Detect which cell encompasses the target text, then output its [X, Y] center coordinate. 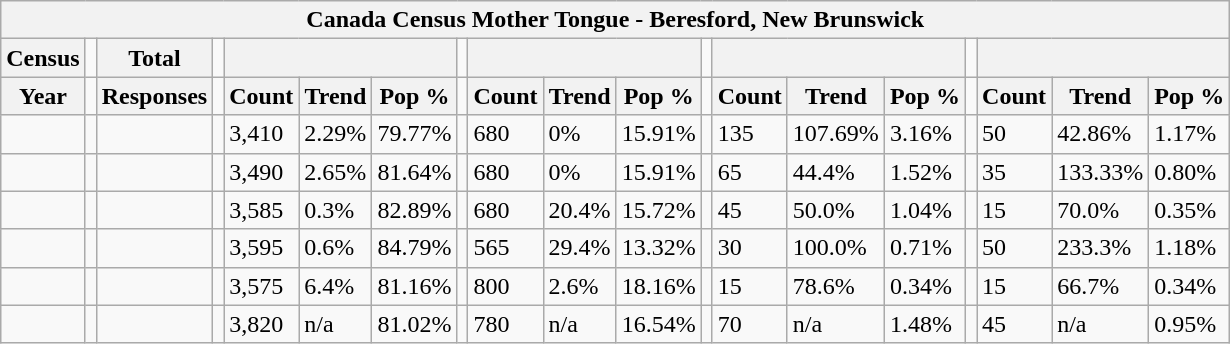
Responses [154, 96]
3,490 [262, 172]
780 [506, 324]
18.16% [658, 286]
135 [750, 134]
3,595 [262, 248]
65 [750, 172]
Canada Census Mother Tongue - Beresford, New Brunswick [616, 20]
30 [750, 248]
1.17% [1190, 134]
79.77% [414, 134]
Total [154, 58]
70.0% [1100, 210]
84.79% [414, 248]
15.72% [658, 210]
233.3% [1100, 248]
1.18% [1190, 248]
0.71% [924, 248]
1.52% [924, 172]
3,820 [262, 324]
29.4% [580, 248]
0.6% [336, 248]
13.32% [658, 248]
2.29% [336, 134]
0.80% [1190, 172]
107.69% [836, 134]
0.35% [1190, 210]
82.89% [414, 210]
81.02% [414, 324]
50.0% [836, 210]
70 [750, 324]
3,575 [262, 286]
565 [506, 248]
16.54% [658, 324]
0.3% [336, 210]
81.64% [414, 172]
100.0% [836, 248]
20.4% [580, 210]
2.65% [336, 172]
1.04% [924, 210]
6.4% [336, 286]
42.86% [1100, 134]
Year [43, 96]
1.48% [924, 324]
66.7% [1100, 286]
78.6% [836, 286]
44.4% [836, 172]
0.95% [1190, 324]
800 [506, 286]
35 [1014, 172]
Census [43, 58]
3.16% [924, 134]
133.33% [1100, 172]
2.6% [580, 286]
3,410 [262, 134]
81.16% [414, 286]
3,585 [262, 210]
